Find where the given text appears and provide that cell's center as (x, y) coordinate. 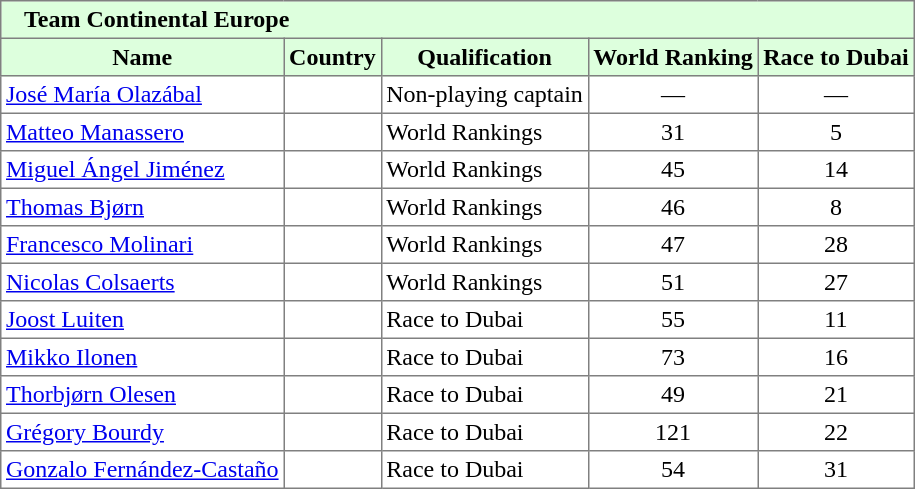
45 (673, 170)
46 (673, 207)
Matteo Manassero (142, 132)
51 (673, 282)
Thorbjørn Olesen (142, 395)
16 (836, 357)
54 (673, 470)
Francesco Molinari (142, 245)
José María Olazábal (142, 95)
8 (836, 207)
121 (673, 432)
Nicolas Colsaerts (142, 282)
5 (836, 132)
Country (332, 57)
55 (673, 320)
21 (836, 395)
Joost Luiten (142, 320)
Team Continental Europe (458, 20)
49 (673, 395)
Mikko Ilonen (142, 357)
Name (142, 57)
Grégory Bourdy (142, 432)
28 (836, 245)
Qualification (484, 57)
47 (673, 245)
27 (836, 282)
14 (836, 170)
Non-playing captain (484, 95)
73 (673, 357)
Gonzalo Fernández-Castaño (142, 470)
11 (836, 320)
Miguel Ángel Jiménez (142, 170)
Thomas Bjørn (142, 207)
World Ranking (673, 57)
22 (836, 432)
